Locate the cell with the specified text and output its [X, Y] center coordinate. 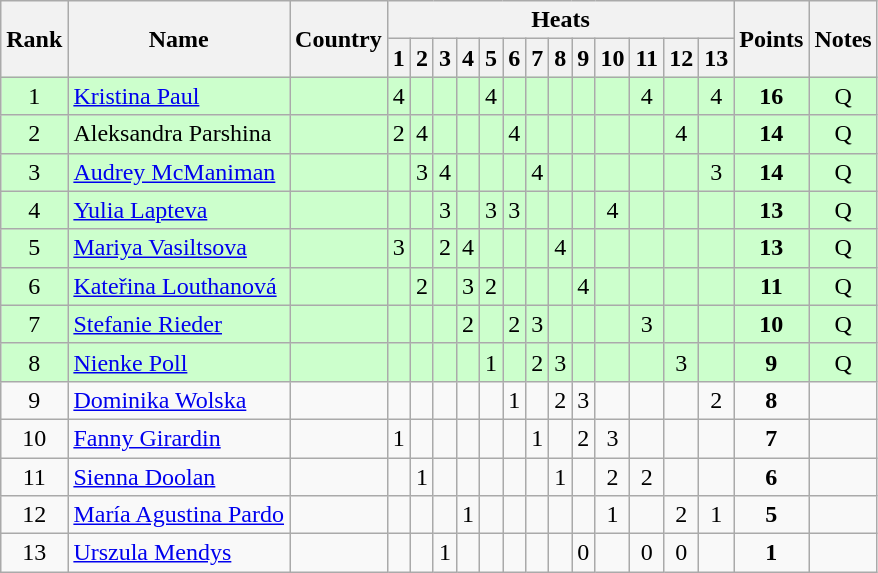
Heats [560, 20]
Rank [34, 39]
Dominika Wolska [179, 400]
Aleksandra Parshina [179, 134]
María Agustina Pardo [179, 515]
Audrey McManiman [179, 172]
Country [339, 39]
Kateřina Louthanová [179, 286]
Urszula Mendys [179, 553]
Name [179, 39]
Nienke Poll [179, 362]
Points [772, 39]
Kristina Paul [179, 96]
Yulia Lapteva [179, 210]
Sienna Doolan [179, 477]
Mariya Vasiltsova [179, 248]
Notes [843, 39]
Fanny Girardin [179, 438]
Stefanie Rieder [179, 324]
16 [772, 96]
